For the text-containing cell, return its midpoint in (X, Y) coordinate format. 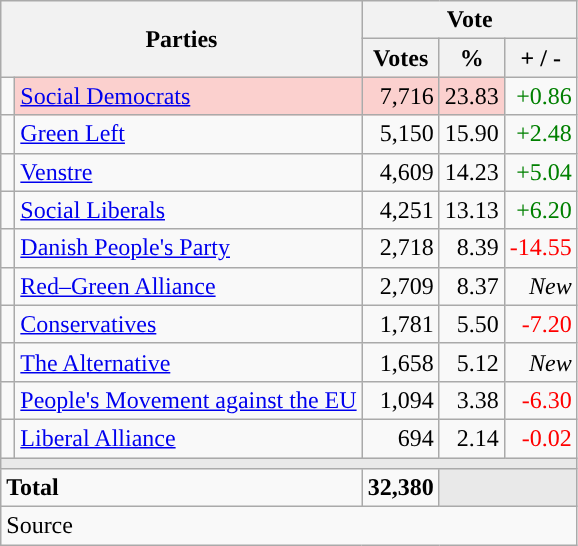
+6.20 (540, 210)
4,251 (400, 210)
1,658 (400, 362)
-7.20 (540, 324)
Green Left (188, 134)
8.39 (472, 248)
+ / - (540, 58)
Red–Green Alliance (188, 286)
14.23 (472, 172)
Danish People's Party (188, 248)
-0.02 (540, 438)
694 (400, 438)
Venstre (188, 172)
32,380 (400, 488)
5.50 (472, 324)
% (472, 58)
+2.48 (540, 134)
3.38 (472, 400)
The Alternative (188, 362)
-14.55 (540, 248)
Social Democrats (188, 96)
15.90 (472, 134)
2.14 (472, 438)
2,718 (400, 248)
8.37 (472, 286)
Votes (400, 58)
2,709 (400, 286)
Liberal Alliance (188, 438)
Source (290, 526)
Conservatives (188, 324)
1,094 (400, 400)
4,609 (400, 172)
Total (182, 488)
+0.86 (540, 96)
Vote (470, 20)
7,716 (400, 96)
1,781 (400, 324)
Parties (182, 39)
-6.30 (540, 400)
13.13 (472, 210)
23.83 (472, 96)
5,150 (400, 134)
+5.04 (540, 172)
Social Liberals (188, 210)
People's Movement against the EU (188, 400)
5.12 (472, 362)
